Capture the cell that displays the provided text and extract its [x, y] central coordinate. 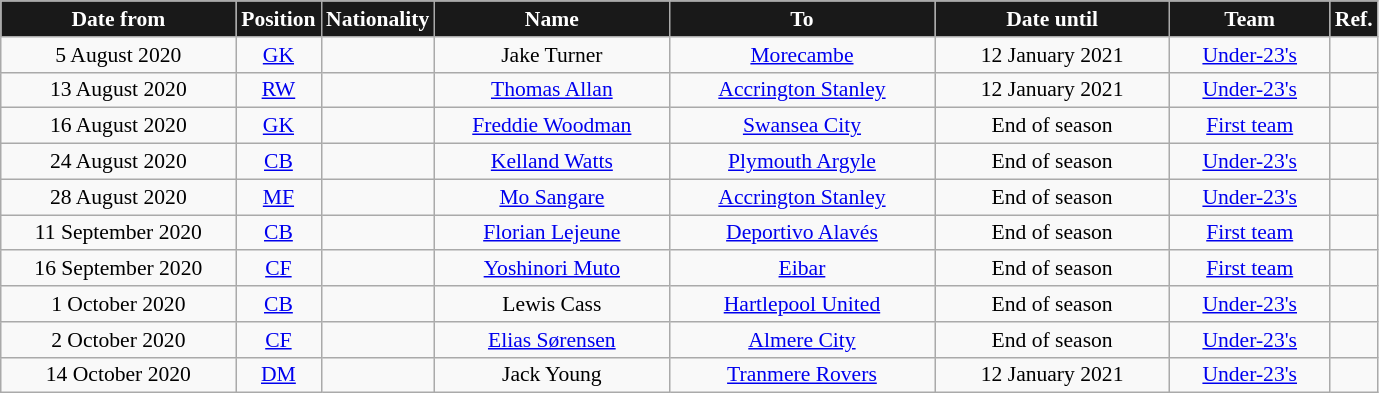
Position [278, 19]
RW [278, 90]
11 September 2020 [118, 233]
Nationality [378, 19]
14 October 2020 [118, 375]
Plymouth Argyle [802, 162]
MF [278, 197]
Jake Turner [552, 55]
Yoshinori Muto [552, 269]
24 August 2020 [118, 162]
Freddie Woodman [552, 126]
16 August 2020 [118, 126]
Morecambe [802, 55]
13 August 2020 [118, 90]
2 October 2020 [118, 340]
Mo Sangare [552, 197]
Ref. [1354, 19]
Almere City [802, 340]
Lewis Cass [552, 304]
DM [278, 375]
Deportivo Alavés [802, 233]
16 September 2020 [118, 269]
Eibar [802, 269]
Date from [118, 19]
Name [552, 19]
Kelland Watts [552, 162]
To [802, 19]
Thomas Allan [552, 90]
28 August 2020 [118, 197]
Swansea City [802, 126]
Florian Lejeune [552, 233]
1 October 2020 [118, 304]
Jack Young [552, 375]
Elias Sørensen [552, 340]
Hartlepool United [802, 304]
Tranmere Rovers [802, 375]
Team [1250, 19]
Date until [1052, 19]
5 August 2020 [118, 55]
